Pinpoint the cell where the given text exists, returning its [X, Y] midpoint coordinate. 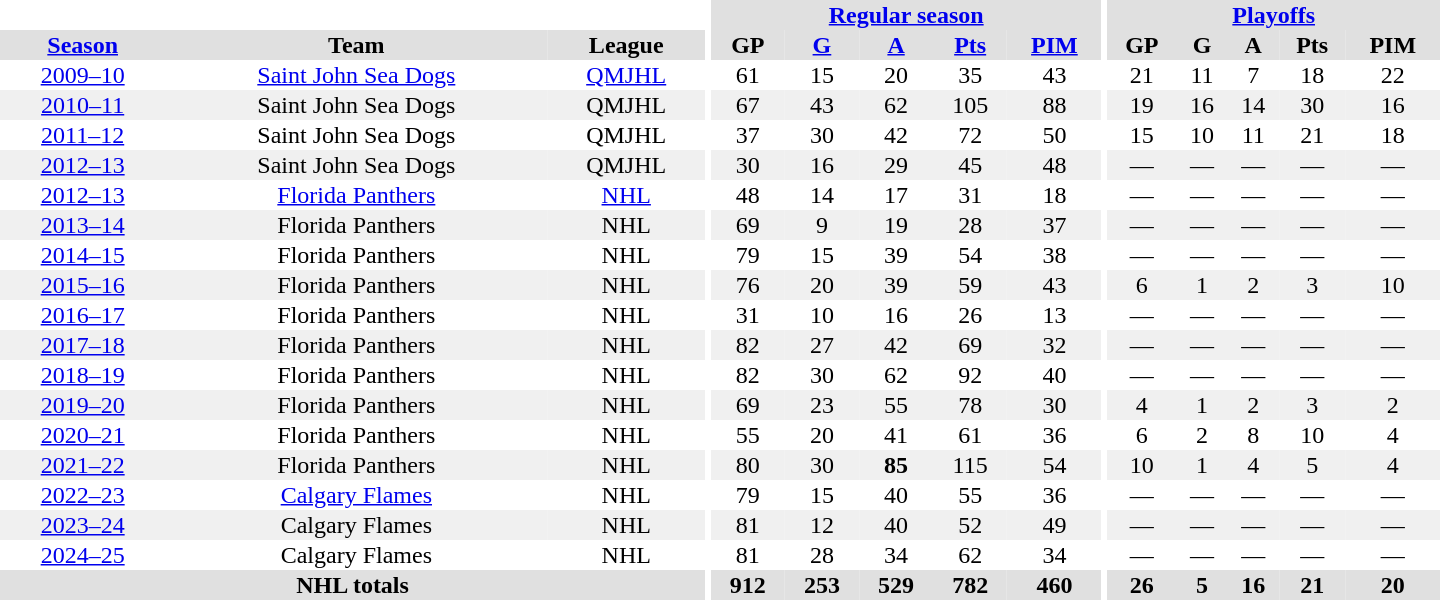
2014–15 [82, 255]
12 [822, 525]
2013–14 [82, 225]
Regular season [906, 15]
2015–16 [82, 285]
23 [822, 405]
67 [748, 105]
782 [970, 585]
2020–21 [82, 435]
529 [896, 585]
32 [1054, 345]
22 [1392, 75]
2024–25 [82, 555]
460 [1054, 585]
38 [1054, 255]
2018–19 [82, 375]
2023–24 [82, 525]
45 [970, 165]
Team [356, 45]
85 [896, 465]
2022–23 [82, 495]
115 [970, 465]
35 [970, 75]
8 [1254, 435]
2009–10 [82, 75]
2019–20 [82, 405]
13 [1054, 315]
29 [896, 165]
NHL totals [352, 585]
2017–18 [82, 345]
9 [822, 225]
27 [822, 345]
2021–22 [82, 465]
59 [970, 285]
253 [822, 585]
41 [896, 435]
78 [970, 405]
88 [1054, 105]
2016–17 [82, 315]
Season [82, 45]
105 [970, 105]
72 [970, 135]
2010–11 [82, 105]
17 [896, 195]
912 [748, 585]
2011–12 [82, 135]
76 [748, 285]
80 [748, 465]
49 [1054, 525]
Playoffs [1274, 15]
50 [1054, 135]
52 [970, 525]
League [626, 45]
7 [1254, 75]
92 [970, 375]
